Locate the cell with the specified text and output its [X, Y] center coordinate. 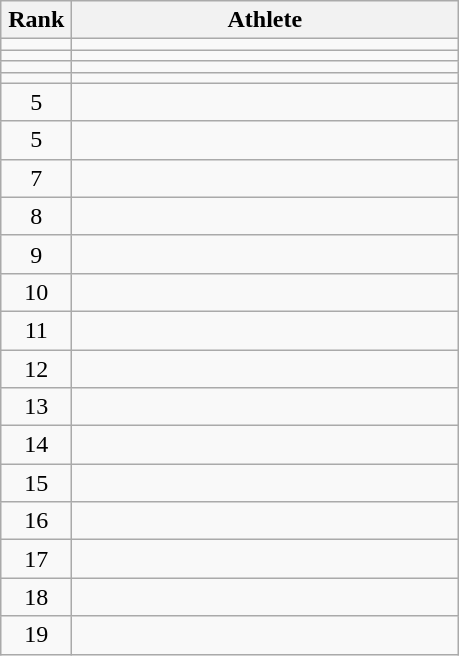
10 [36, 292]
19 [36, 635]
Rank [36, 20]
12 [36, 369]
9 [36, 254]
7 [36, 178]
17 [36, 559]
8 [36, 216]
18 [36, 597]
11 [36, 330]
16 [36, 521]
Athlete [265, 20]
14 [36, 445]
13 [36, 407]
15 [36, 483]
